Extract the (x, y) coordinate from the center of the cell holding the provided text.  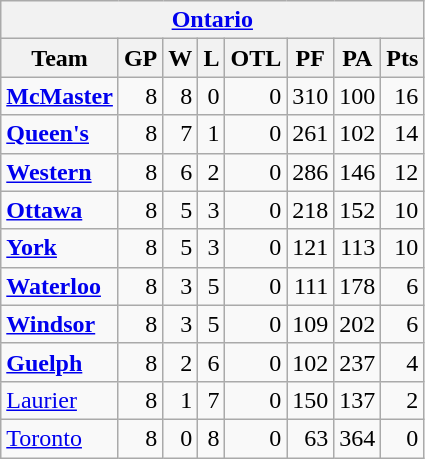
York (60, 248)
Toronto (60, 438)
364 (358, 438)
111 (310, 286)
150 (310, 400)
146 (358, 172)
4 (402, 362)
218 (310, 210)
286 (310, 172)
100 (358, 96)
113 (358, 248)
OTL (256, 58)
261 (310, 134)
137 (358, 400)
GP (140, 58)
Ottawa (60, 210)
L (212, 58)
Waterloo (60, 286)
12 (402, 172)
Pts (402, 58)
178 (358, 286)
PF (310, 58)
202 (358, 324)
310 (310, 96)
14 (402, 134)
McMaster (60, 96)
Laurier (60, 400)
W (180, 58)
Ontario (212, 20)
16 (402, 96)
Team (60, 58)
152 (358, 210)
PA (358, 58)
Windsor (60, 324)
237 (358, 362)
Queen's (60, 134)
Western (60, 172)
Guelph (60, 362)
63 (310, 438)
109 (310, 324)
121 (310, 248)
